For the text-containing cell, return its midpoint in (x, y) coordinate format. 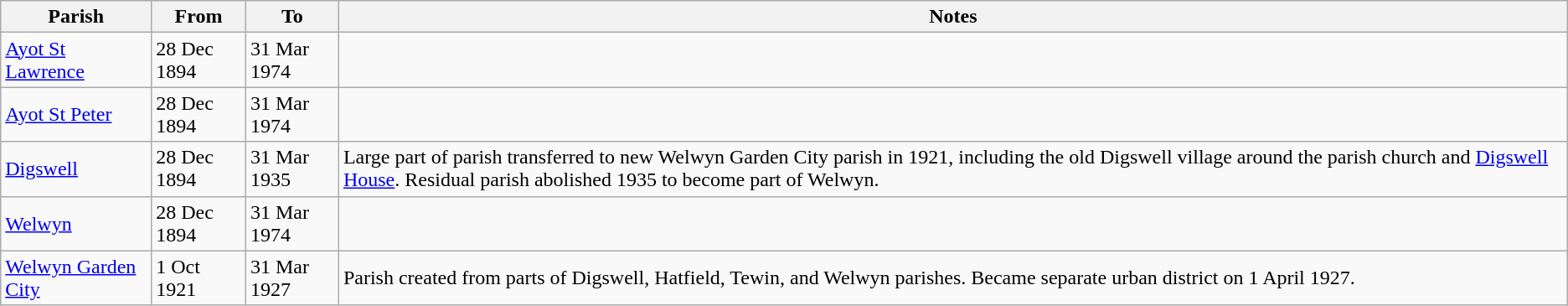
1 Oct 1921 (199, 278)
Ayot St Peter (76, 114)
From (199, 17)
Ayot St Lawrence (76, 60)
Notes (953, 17)
To (291, 17)
31 Mar 1927 (291, 278)
Parish created from parts of Digswell, Hatfield, Tewin, and Welwyn parishes. Became separate urban district on 1 April 1927. (953, 278)
31 Mar 1935 (291, 169)
Welwyn Garden City (76, 278)
Welwyn (76, 223)
Parish (76, 17)
Digswell (76, 169)
